Return the (X, Y) coordinate for the center point of the cell that contains the specified text.  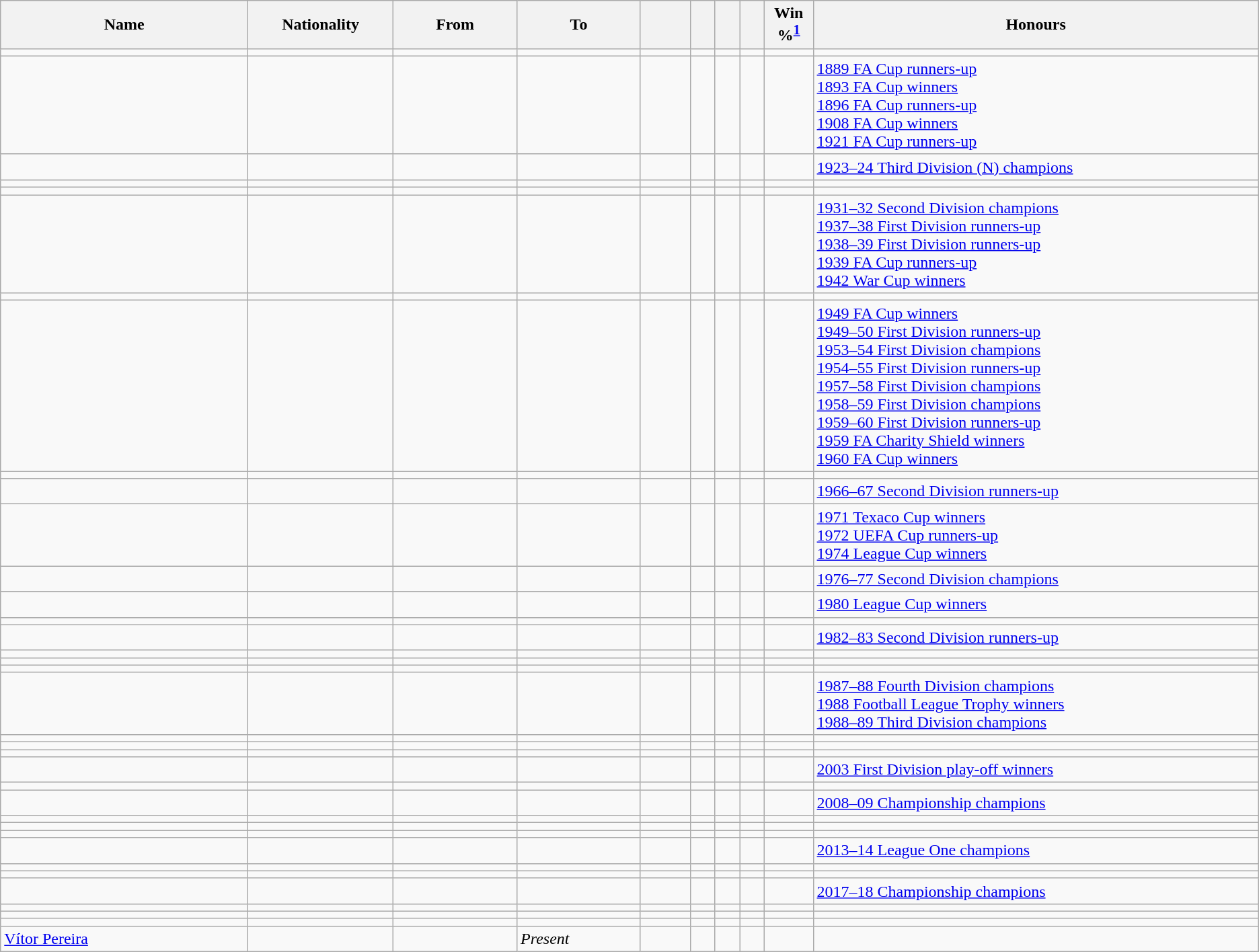
1971 Texaco Cup winners1972 UEFA Cup runners-up1974 League Cup winners (1036, 535)
Vítor Pereira (124, 939)
2003 First Division play-off winners (1036, 770)
1982–83 Second Division runners-up (1036, 637)
1966–67 Second Division runners-up (1036, 491)
1976–77 Second Division champions (1036, 579)
1923–24 Third Division (N) champions (1036, 167)
Present (579, 939)
1987–88 Fourth Division champions1988 Football League Trophy winners1988–89 Third Division champions (1036, 703)
2017–18 Championship champions (1036, 891)
Nationality (321, 25)
1889 FA Cup runners-up1893 FA Cup winners1896 FA Cup runners-up1908 FA Cup winners1921 FA Cup runners-up (1036, 105)
To (579, 25)
1980 League Cup winners (1036, 604)
From (455, 25)
Win %1 (788, 25)
Honours (1036, 25)
1931–32 Second Division champions1937–38 First Division runners-up1938–39 First Division runners-up1939 FA Cup runners-up1942 War Cup winners (1036, 244)
2013–14 League One champions (1036, 850)
Name (124, 25)
2008–09 Championship champions (1036, 803)
